Scan for the cell matching the given text and deliver its [X, Y] coordinate at center. 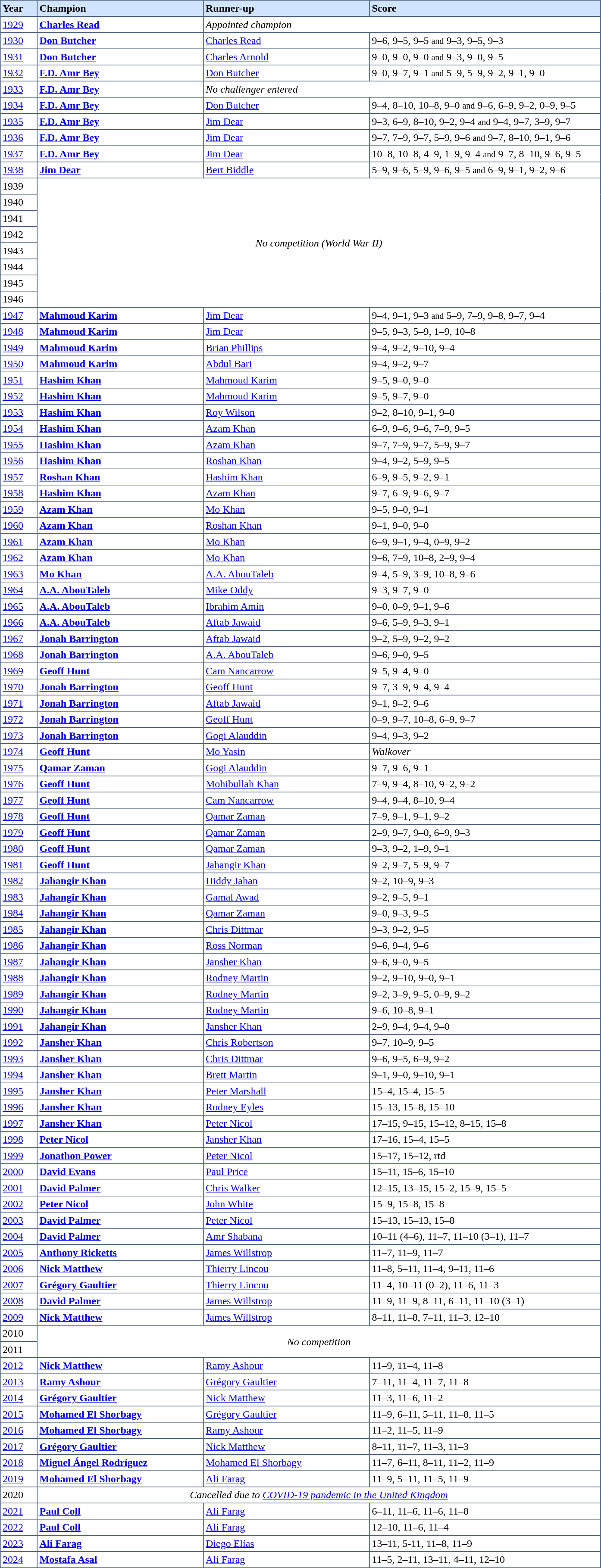
9–5, 9–0, 9–1 [485, 509]
1996 [19, 1107]
9–2, 9–5, 9–1 [485, 897]
1997 [19, 1123]
11–9, 11–9, 8–11, 6–11, 11–10 (3–1) [485, 1301]
1959 [19, 509]
7–9, 9–1, 9–1, 9–2 [485, 817]
Roy Wilson [287, 412]
1963 [19, 574]
9–3, 9–2, 1–9, 9–1 [485, 849]
2009 [19, 1317]
1991 [19, 1026]
Peter Marshall [287, 1091]
12–10, 11–6, 11–4 [485, 1527]
2019 [19, 1479]
9–1, 9–2, 9–6 [485, 703]
9–7, 7–9, 9–7, 5–9, 9–6 and 9–7, 8–10, 9–1, 9–6 [485, 138]
2023 [19, 1543]
2018 [19, 1463]
7–9, 9–4, 8–10, 9–2, 9–2 [485, 784]
Ibrahim Amin [287, 606]
9–5, 9–0, 9–0 [485, 380]
1930 [19, 41]
1966 [19, 623]
1958 [19, 493]
1970 [19, 687]
1946 [19, 299]
1943 [19, 251]
1936 [19, 138]
Walkover [485, 752]
Year [19, 9]
11–7, 6–11, 8–11, 11–2, 11–9 [485, 1463]
9–5, 9–3, 5–9, 1–9, 10–8 [485, 332]
John White [287, 1204]
1993 [19, 1059]
9–0, 9–0, 9–0 and 9–3, 9–0, 9–5 [485, 57]
9–7, 7–9, 9–7, 5–9, 9–7 [485, 445]
Mohibullah Khan [287, 784]
1939 [19, 186]
9–4, 9–2, 5–9, 9–5 [485, 461]
9–7, 6–9, 9–6, 9–7 [485, 493]
Jonathon Power [120, 1156]
11–9, 11–4, 11–8 [485, 1366]
1948 [19, 332]
9–2, 3–9, 9–5, 0–9, 9–2 [485, 994]
Brian Phillips [287, 348]
9–1, 9–0, 9–10, 9–1 [485, 1075]
1998 [19, 1140]
Score [485, 9]
2007 [19, 1285]
Champion [120, 9]
1971 [19, 703]
9–7, 9–6, 9–1 [485, 768]
17–16, 15–4, 15–5 [485, 1140]
Diego Elías [287, 1543]
1994 [19, 1075]
9–3, 9–2, 9–5 [485, 929]
5–9, 9–6, 5–9, 9–6, 9–5 and 6–9, 9–1, 9–2, 9–6 [485, 170]
9–6, 9–5, 6–9, 9–2 [485, 1059]
1956 [19, 461]
Miguel Ángel Rodríguez [120, 1463]
15–11, 15–6, 15–10 [485, 1172]
Mo Yasin [287, 752]
9–5, 9–7, 9–0 [485, 396]
Bert Biddle [287, 170]
11–9, 5–11, 11–5, 11–9 [485, 1479]
9–0, 9–7, 9–1 and 5–9, 5–9, 9–2, 9–1, 9–0 [485, 73]
Cancelled due to COVID-19 pandemic in the United Kingdom [319, 1495]
9–4, 8–10, 10–8, 9–0 and 9–6, 6–9, 9–2, 0–9, 9–5 [485, 106]
1983 [19, 897]
1947 [19, 315]
2003 [19, 1220]
2010 [19, 1334]
1957 [19, 477]
9–7, 3–9, 9–4, 9–4 [485, 687]
1965 [19, 606]
13–11, 5-11, 11–8, 11–9 [485, 1543]
David Evans [120, 1172]
1951 [19, 380]
1933 [19, 89]
1944 [19, 267]
8–11, 11–8, 7–11, 11–3, 12–10 [485, 1317]
1977 [19, 800]
1968 [19, 655]
2024 [19, 1560]
Amr Shabana [287, 1237]
11–2, 11–5, 11–9 [485, 1431]
1938 [19, 170]
1961 [19, 542]
12–15, 13–15, 15–2, 15–9, 15–5 [485, 1188]
6–9, 9–6, 9–6, 7–9, 9–5 [485, 429]
1981 [19, 865]
1949 [19, 348]
2012 [19, 1366]
6–9, 9–1, 9–4, 0–9, 9–2 [485, 542]
1941 [19, 218]
Gamal Awad [287, 897]
Abdul Bari [287, 364]
Chris Walker [287, 1188]
Ross Norman [287, 946]
6–9, 9–5, 9–2, 9–1 [485, 477]
Appointed champion [402, 25]
9–4, 9–2, 9–7 [485, 364]
2015 [19, 1414]
1932 [19, 73]
11–9, 6–11, 5–11, 11–8, 11–5 [485, 1414]
1929 [19, 25]
15–13, 15–8, 15–10 [485, 1107]
11–5, 2–11, 13–11, 4–11, 12–10 [485, 1560]
9–6, 5–9, 9–3, 9–1 [485, 623]
1987 [19, 962]
Runner-up [287, 9]
1978 [19, 817]
9–2, 5–9, 9–2, 9–2 [485, 639]
1984 [19, 913]
2006 [19, 1269]
Charles Arnold [287, 57]
1945 [19, 283]
15–13, 15–13, 15–8 [485, 1220]
9–2, 9–7, 5–9, 9–7 [485, 865]
Anthony Ricketts [120, 1253]
11–4, 10–11 (0–2), 11–6, 11–3 [485, 1285]
1989 [19, 994]
2008 [19, 1301]
1954 [19, 429]
1972 [19, 720]
1952 [19, 396]
9–2, 8–10, 9–1, 9–0 [485, 412]
9–4, 9–3, 9–2 [485, 736]
1950 [19, 364]
1985 [19, 929]
1942 [19, 235]
Mostafa Asal [120, 1560]
1955 [19, 445]
9–1, 9–0, 9–0 [485, 526]
1980 [19, 849]
1960 [19, 526]
6–11, 11–6, 11–6, 11–8 [485, 1511]
1934 [19, 106]
9–6, 10–8, 9–1 [485, 1010]
9–0, 9–3, 9–5 [485, 913]
15–9, 15–8, 15–8 [485, 1204]
1999 [19, 1156]
15–17, 15–12, rtd [485, 1156]
9–4, 5–9, 3–9, 10–8, 9–6 [485, 574]
1940 [19, 203]
No challenger entered [402, 89]
2001 [19, 1188]
1937 [19, 154]
2–9, 9–4, 9–4, 9–0 [485, 1026]
9–4, 9–2, 9–10, 9–4 [485, 348]
9–4, 9–4, 8–10, 9–4 [485, 800]
2005 [19, 1253]
9–3, 9–7, 9–0 [485, 590]
2011 [19, 1350]
1969 [19, 671]
17–15, 9–15, 15–12, 8–15, 15–8 [485, 1123]
Chris Robertson [287, 1043]
Brett Martin [287, 1075]
1979 [19, 832]
11–8, 5–11, 11–4, 9–11, 11–6 [485, 1269]
10–8, 10–8, 4–9, 1–9, 9–4 and 9–7, 8–10, 9–6, 9–5 [485, 154]
9–6, 7–9, 10–8, 2–9, 9–4 [485, 558]
Hiddy Jahan [287, 881]
1953 [19, 412]
2–9, 9–7, 9–0, 6–9, 9–3 [485, 832]
No competition [319, 1342]
1974 [19, 752]
1992 [19, 1043]
1995 [19, 1091]
10–11 (4–6), 11–7, 11–10 (3–1), 11–7 [485, 1237]
1976 [19, 784]
9–2, 9–10, 9–0, 9–1 [485, 978]
8–11, 11–7, 11–3, 11–3 [485, 1446]
2002 [19, 1204]
2013 [19, 1382]
2017 [19, 1446]
2000 [19, 1172]
7–11, 11–4, 11–7, 11–8 [485, 1382]
1988 [19, 978]
1990 [19, 1010]
9–7, 10–9, 9–5 [485, 1043]
2014 [19, 1398]
Paul Price [287, 1172]
9–6, 9–5, 9–5 and 9–3, 9–5, 9–3 [485, 41]
11–7, 11–9, 11–7 [485, 1253]
No competition (World War II) [319, 243]
0–9, 9–7, 10–8, 6–9, 9–7 [485, 720]
9–3, 6–9, 8–10, 9–2, 9–4 and 9–4, 9–7, 3–9, 9–7 [485, 122]
1967 [19, 639]
9–5, 9–4, 9–0 [485, 671]
9–6, 9–4, 9–6 [485, 946]
Mike Oddy [287, 590]
1962 [19, 558]
9–4, 9–1, 9–3 and 5–9, 7–9, 9–8, 9–7, 9–4 [485, 315]
2020 [19, 1495]
1964 [19, 590]
1931 [19, 57]
1935 [19, 122]
9–2, 10–9, 9–3 [485, 881]
2016 [19, 1431]
1973 [19, 736]
2022 [19, 1527]
11–3, 11–6, 11–2 [485, 1398]
1982 [19, 881]
1975 [19, 768]
1986 [19, 946]
9–0, 0–9, 9–1, 9–6 [485, 606]
15–4, 15–4, 15–5 [485, 1091]
2021 [19, 1511]
Rodney Eyles [287, 1107]
2004 [19, 1237]
